Search for the cell housing the specified text and yield its (x, y) center coordinate. 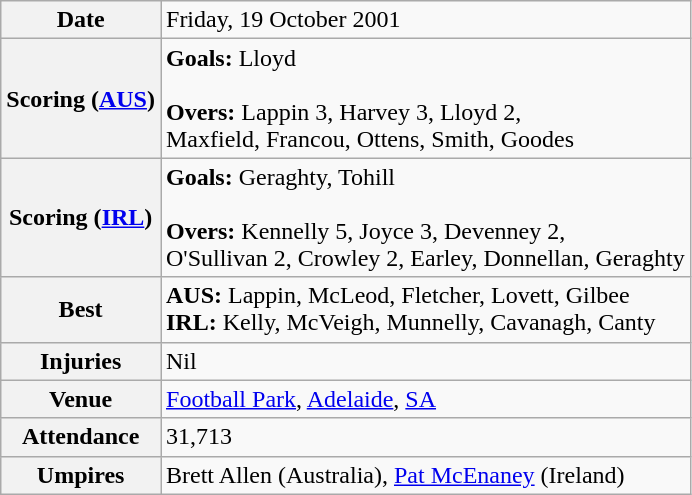
Brett Allen (Australia), Pat McEnaney (Ireland) (425, 475)
Injuries (81, 361)
Umpires (81, 475)
Date (81, 20)
31,713 (425, 437)
Scoring (IRL) (81, 218)
Goals: LloydOvers: Lappin 3, Harvey 3, Lloyd 2, Maxfield, Francou, Ottens, Smith, Goodes (425, 98)
Football Park, Adelaide, SA (425, 399)
AUS: Lappin, McLeod, Fletcher, Lovett, GilbeeIRL: Kelly, McVeigh, Munnelly, Cavanagh, Canty (425, 310)
Best (81, 310)
Venue (81, 399)
Goals: Geraghty, TohillOvers: Kennelly 5, Joyce 3, Devenney 2, O'Sullivan 2, Crowley 2, Earley, Donnellan, Geraghty (425, 218)
Scoring (AUS) (81, 98)
Attendance (81, 437)
Nil (425, 361)
Friday, 19 October 2001 (425, 20)
